Detect which cell encompasses the target text, then output its (X, Y) center coordinate. 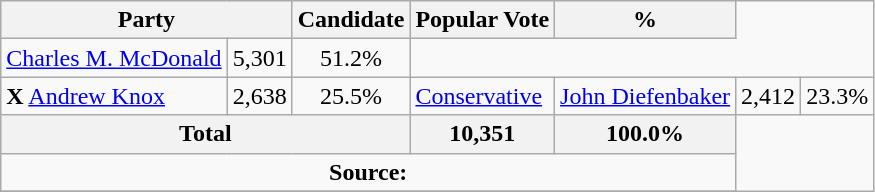
Popular Vote (482, 20)
X Andrew Knox (114, 96)
Total (206, 134)
100.0% (646, 134)
25.5% (351, 96)
John Diefenbaker (646, 96)
% (646, 20)
23.3% (838, 96)
2,412 (768, 96)
5,301 (260, 58)
Charles M. McDonald (114, 58)
Conservative (482, 96)
51.2% (351, 58)
Candidate (351, 20)
2,638 (260, 96)
Source: (368, 172)
10,351 (482, 134)
Party (146, 20)
